Provide the [X, Y] coordinate of the cell's center where the given text is located.  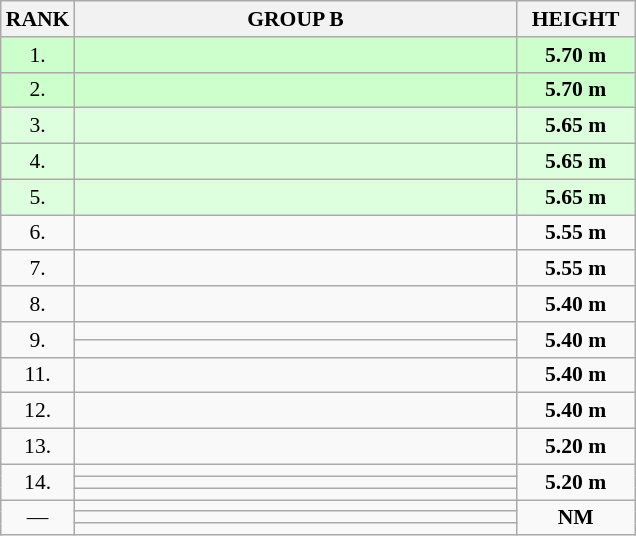
1. [38, 55]
2. [38, 90]
5. [38, 197]
8. [38, 304]
4. [38, 162]
3. [38, 126]
GROUP B [295, 19]
9. [38, 340]
12. [38, 411]
6. [38, 233]
7. [38, 269]
11. [38, 375]
14. [38, 482]
HEIGHT [576, 19]
RANK [38, 19]
13. [38, 447]
NM [576, 518]
— [38, 518]
